Locate the cell with the specified text and output its (x, y) center coordinate. 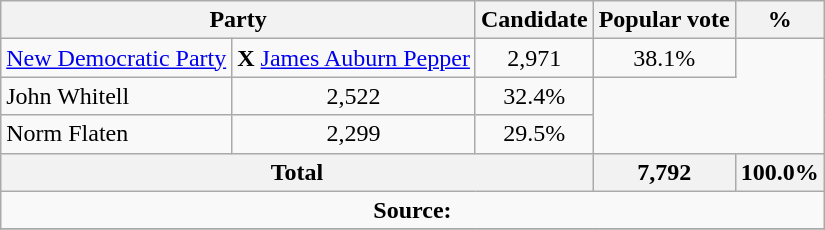
Source: (412, 210)
100.0% (780, 172)
New Democratic Party (116, 58)
29.5% (534, 134)
2,522 (354, 96)
32.4% (534, 96)
% (780, 20)
7,792 (664, 172)
Total (297, 172)
X James Auburn Pepper (354, 58)
38.1% (664, 58)
Norm Flaten (116, 134)
Party (238, 20)
John Whitell (116, 96)
Candidate (534, 20)
2,299 (354, 134)
2,971 (534, 58)
Popular vote (664, 20)
